Capture the cell that displays the provided text and extract its [x, y] central coordinate. 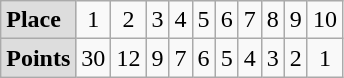
30 [94, 58]
10 [324, 20]
Points [38, 58]
12 [128, 58]
8 [272, 20]
Place [38, 20]
